Pinpoint the cell where the given text exists, returning its (X, Y) midpoint coordinate. 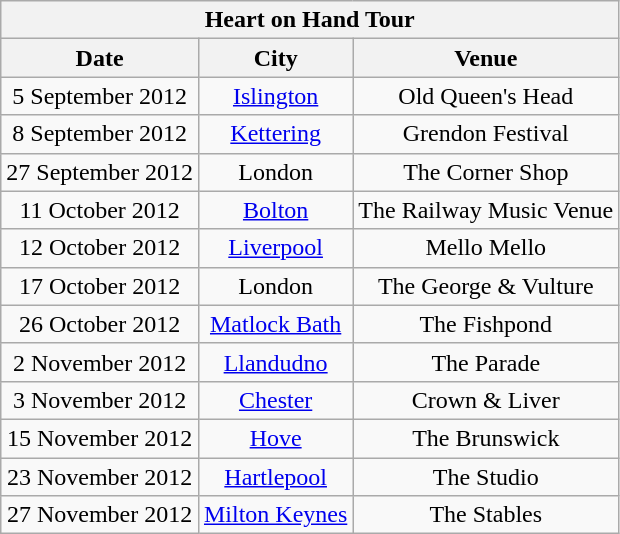
3 November 2012 (100, 400)
City (275, 58)
26 October 2012 (100, 324)
17 October 2012 (100, 286)
Venue (486, 58)
The Studio (486, 477)
The Brunswick (486, 438)
2 November 2012 (100, 362)
Old Queen's Head (486, 96)
Matlock Bath (275, 324)
Islington (275, 96)
Hove (275, 438)
Hartlepool (275, 477)
Date (100, 58)
Bolton (275, 210)
Mello Mello (486, 248)
The Parade (486, 362)
The Railway Music Venue (486, 210)
Crown & Liver (486, 400)
12 October 2012 (100, 248)
27 November 2012 (100, 515)
11 October 2012 (100, 210)
Heart on Hand Tour (310, 20)
Liverpool (275, 248)
The Corner Shop (486, 172)
The Fishpond (486, 324)
Kettering (275, 134)
5 September 2012 (100, 96)
8 September 2012 (100, 134)
Chester (275, 400)
Llandudno (275, 362)
Grendon Festival (486, 134)
The George & Vulture (486, 286)
23 November 2012 (100, 477)
The Stables (486, 515)
27 September 2012 (100, 172)
Milton Keynes (275, 515)
15 November 2012 (100, 438)
